Extract the [x, y] coordinate from the center of the cell holding the provided text.  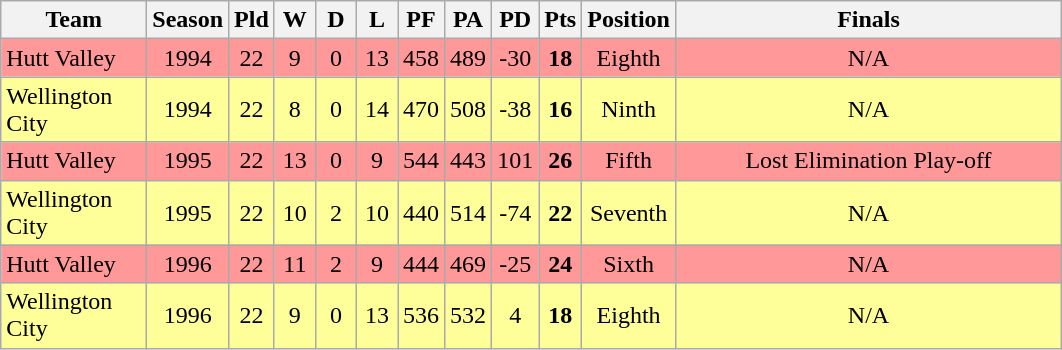
532 [468, 316]
24 [560, 264]
Pts [560, 20]
489 [468, 58]
Lost Elimination Play-off [868, 161]
440 [422, 212]
8 [294, 110]
469 [468, 264]
458 [422, 58]
444 [422, 264]
Pld [252, 20]
514 [468, 212]
101 [516, 161]
PA [468, 20]
Season [188, 20]
-30 [516, 58]
536 [422, 316]
Ninth [629, 110]
443 [468, 161]
PF [422, 20]
508 [468, 110]
14 [376, 110]
Position [629, 20]
-38 [516, 110]
470 [422, 110]
PD [516, 20]
Finals [868, 20]
-25 [516, 264]
26 [560, 161]
L [376, 20]
16 [560, 110]
-74 [516, 212]
Team [74, 20]
W [294, 20]
4 [516, 316]
Seventh [629, 212]
D [336, 20]
544 [422, 161]
Fifth [629, 161]
11 [294, 264]
Sixth [629, 264]
